Detect which cell encompasses the target text, then output its [x, y] center coordinate. 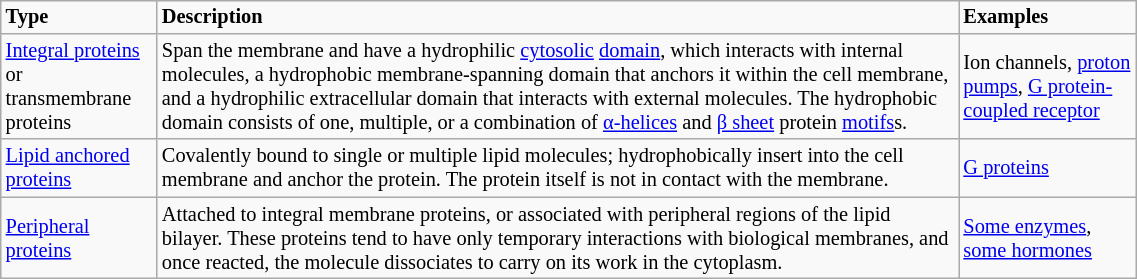
Integral proteinsor transmembrane proteins [79, 87]
Description [558, 17]
Peripheral proteins [79, 238]
Examples [1047, 17]
Lipid anchored proteins [79, 168]
Some enzymes, some hormones [1047, 238]
Type [79, 17]
Ion channels, proton pumps, G protein-coupled receptor [1047, 87]
G proteins [1047, 168]
